From the cell containing the given text, extract its center point as [x, y] coordinate. 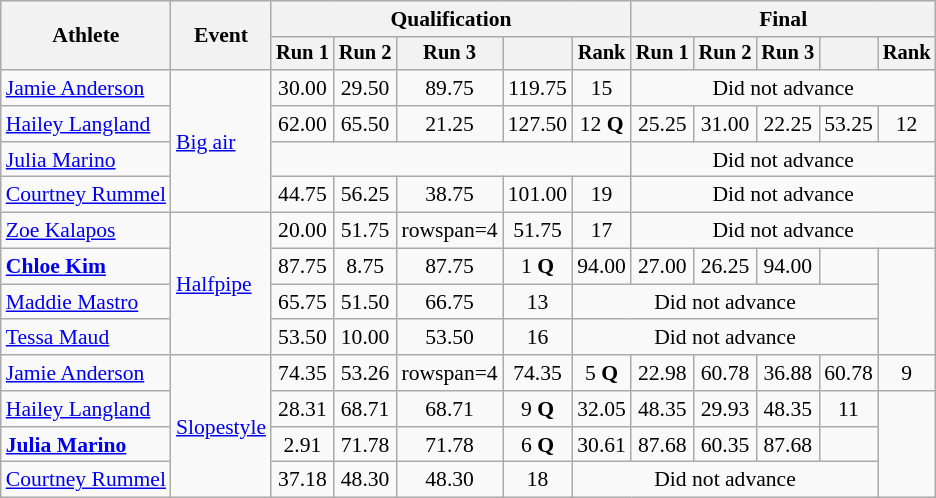
119.75 [538, 88]
26.25 [726, 267]
65.50 [366, 124]
1 Q [538, 267]
28.31 [302, 409]
66.75 [449, 302]
10.00 [366, 338]
Qualification [451, 19]
17 [602, 231]
9 [907, 373]
60.35 [726, 445]
44.75 [302, 195]
Slopestyle [221, 426]
56.25 [366, 195]
6 Q [538, 445]
21.25 [449, 124]
30.61 [602, 445]
Big air [221, 141]
32.05 [602, 409]
12 [907, 124]
31.00 [726, 124]
38.75 [449, 195]
Tessa Maud [86, 338]
53.25 [848, 124]
11 [848, 409]
62.00 [302, 124]
Chloe Kim [86, 267]
Zoe Kalapos [86, 231]
Maddie Mastro [86, 302]
Final [783, 19]
89.75 [449, 88]
18 [538, 480]
53.26 [366, 373]
101.00 [538, 195]
Event [221, 36]
65.75 [302, 302]
Halfpipe [221, 284]
5 Q [602, 373]
13 [538, 302]
12 Q [602, 124]
8.75 [366, 267]
20.00 [302, 231]
2.91 [302, 445]
127.50 [538, 124]
19 [602, 195]
16 [538, 338]
25.25 [662, 124]
29.93 [726, 409]
29.50 [366, 88]
37.18 [302, 480]
9 Q [538, 409]
30.00 [302, 88]
Athlete [86, 36]
22.98 [662, 373]
15 [602, 88]
51.50 [366, 302]
36.88 [788, 373]
22.25 [788, 124]
27.00 [662, 267]
